Return the (x, y) coordinate for the center point of the cell that contains the specified text.  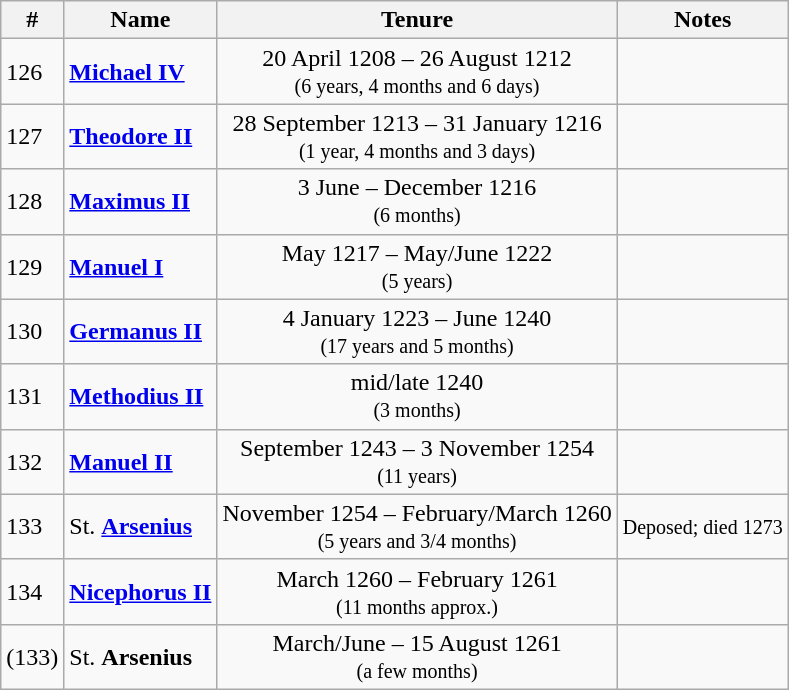
mid/late 1240(3 months) (417, 396)
Methodius II (140, 396)
28 September 1213 – 31 January 1216(1 year, 4 months and 3 days) (417, 136)
133 (32, 526)
Manuel I (140, 266)
4 January 1223 – June 1240(17 years and 5 months) (417, 332)
20 April 1208 – 26 August 1212(6 years, 4 months and 6 days) (417, 72)
131 (32, 396)
3 June – December 1216(6 months) (417, 202)
March/June – 15 August 1261(a few months) (417, 656)
Theodore II (140, 136)
128 (32, 202)
132 (32, 462)
Tenure (417, 20)
127 (32, 136)
126 (32, 72)
September 1243 – 3 November 1254(11 years) (417, 462)
# (32, 20)
March 1260 – February 1261(11 months approx.) (417, 592)
Maximus II (140, 202)
Nicephorus II (140, 592)
Notes (702, 20)
134 (32, 592)
Manuel II (140, 462)
May 1217 – May/June 1222(5 years) (417, 266)
Michael IV (140, 72)
130 (32, 332)
Name (140, 20)
129 (32, 266)
(133) (32, 656)
November 1254 – February/March 1260(5 years and 3/4 months) (417, 526)
Deposed; died 1273 (702, 526)
Germanus II (140, 332)
